For the text-containing cell, return its midpoint in [x, y] coordinate format. 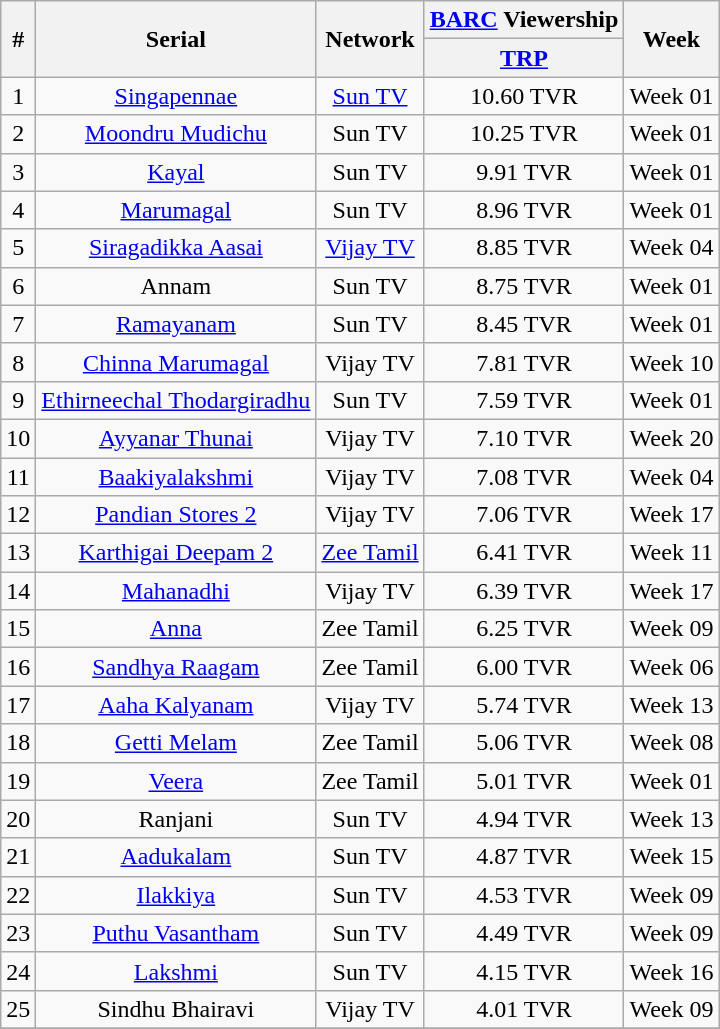
4.53 TVR [524, 895]
6.00 TVR [524, 667]
3 [18, 172]
BARC Viewership [524, 20]
6.41 TVR [524, 553]
21 [18, 857]
Serial [176, 39]
# [18, 39]
Ayyanar Thunai [176, 438]
Week 10 [672, 362]
Siragadikka Aasai [176, 248]
24 [18, 971]
4.15 TVR [524, 971]
Marumagal [176, 210]
14 [18, 591]
19 [18, 781]
5.06 TVR [524, 743]
23 [18, 933]
12 [18, 515]
Veera [176, 781]
7.81 TVR [524, 362]
6.25 TVR [524, 629]
10 [18, 438]
Week 11 [672, 553]
Week 06 [672, 667]
Ramayanam [176, 324]
11 [18, 477]
1 [18, 96]
Aaha Kalyanam [176, 705]
18 [18, 743]
2 [18, 134]
4.94 TVR [524, 819]
9 [18, 400]
Week 08 [672, 743]
20 [18, 819]
Singapennae [176, 96]
4.01 TVR [524, 1009]
15 [18, 629]
7.08 TVR [524, 477]
10.25 TVR [524, 134]
4.49 TVR [524, 933]
Annam [176, 286]
Week 15 [672, 857]
Ranjani [176, 819]
5.01 TVR [524, 781]
7 [18, 324]
10.60 TVR [524, 96]
Week [672, 39]
Sandhya Raagam [176, 667]
7.10 TVR [524, 438]
7.59 TVR [524, 400]
4 [18, 210]
Lakshmi [176, 971]
8.85 TVR [524, 248]
8.96 TVR [524, 210]
Week 16 [672, 971]
Chinna Marumagal [176, 362]
Baakiyalakshmi [176, 477]
Getti Melam [176, 743]
5 [18, 248]
Moondru Mudichu [176, 134]
6 [18, 286]
22 [18, 895]
Pandian Stores 2 [176, 515]
6.39 TVR [524, 591]
4.87 TVR [524, 857]
16 [18, 667]
TRP [524, 58]
Kayal [176, 172]
17 [18, 705]
Aadukalam [176, 857]
13 [18, 553]
Ilakkiya [176, 895]
Mahanadhi [176, 591]
Network [370, 39]
25 [18, 1009]
8 [18, 362]
Karthigai Deepam 2 [176, 553]
8.45 TVR [524, 324]
Sindhu Bhairavi [176, 1009]
Week 20 [672, 438]
5.74 TVR [524, 705]
Puthu Vasantham [176, 933]
Anna [176, 629]
7.06 TVR [524, 515]
8.75 TVR [524, 286]
9.91 TVR [524, 172]
Ethirneechal Thodargiradhu [176, 400]
